Search for the cell housing the specified text and yield its (X, Y) center coordinate. 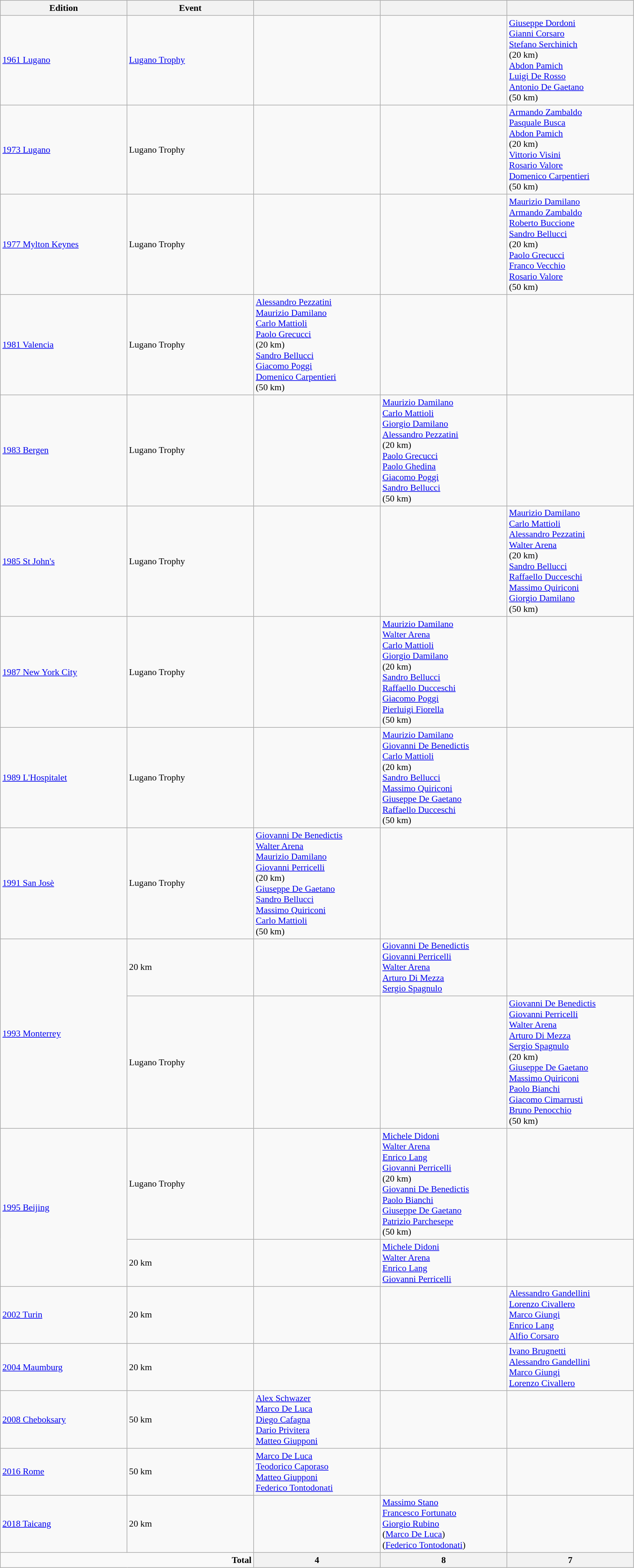
Alessandro GandelliniLorenzo CivalleroMarco GiungiEnrico LangAlfio Corsaro (570, 1315)
8 (444, 1560)
2008 Cheboksary (64, 1420)
1977 Mylton Keynes (64, 245)
1989 L'Hospitalet (64, 778)
Armando ZambaldoPasquale BuscaAbdon Pamich(20 km)Vittorio VisiniRosario ValoreDomenico Carpentieri(50 km) (570, 150)
Giuseppe DordoniGianni CorsaroStefano Serchinich(20 km)Abdon PamichLuigi De RossoAntonio De Gaetano(50 km) (570, 60)
Giovanni De BenedictisGiovanni PerricelliWalter ArenaArturo Di MezzaSergio Spagnulo (444, 967)
1987 New York City (64, 673)
Maurizio DamilanoCarlo MattioliGiorgio DamilanoAlessandro Pezzatini(20 km)Paolo GrecucciPaolo GhedinaGiacomo PoggiSandro Bellucci(50 km) (444, 450)
Ivano BrugnettiAlessandro GandelliniMarco GiungiLorenzo Civallero (570, 1367)
Edition (64, 8)
1983 Bergen (64, 450)
2016 Rome (64, 1472)
1995 Beijing (64, 1207)
Michele DidoniWalter ArenaEnrico LangGiovanni Perricelli(20 km)Giovanni De BenedictisPaolo BianchiGiuseppe De GaetanoPatrizio Parchesepe(50 km) (444, 1184)
2004 Maumburg (64, 1367)
1991 San Josè (64, 883)
2002 Turin (64, 1315)
Massimo StanoFrancesco FortunatoGiorgio Rubino(Marco De Luca) (Federico Tontodonati) (444, 1524)
Maurizio DamilanoArmando ZambaldoRoberto BuccioneSandro Bellucci(20 km)Paolo GrecucciFranco VecchioRosario Valore(50 km) (570, 245)
Michele DidoniWalter ArenaEnrico LangGiovanni Perricelli (444, 1263)
Maurizio DamilanoGiovanni De BenedictisCarlo Mattioli(20 km)Sandro BellucciMassimo QuiriconiGiuseppe De GaetanoRaffaello Ducceschi(50 km) (444, 778)
1993 Monterrey (64, 1033)
1985 St John's (64, 561)
Maurizio DamilanoWalter ArenaCarlo MattioliGiorgio Damilano(20 km)Sandro BellucciRaffaello DucceschiGiacomo PoggiPierluigi Fiorella(50 km) (444, 673)
Giovanni De BenedictisWalter ArenaMaurizio DamilanoGiovanni Perricelli(20 km)Giuseppe De GaetanoSandro BellucciMassimo QuiriconiCarlo Mattioli(50 km) (317, 883)
2018 Taicang (64, 1524)
1961 Lugano (64, 60)
1981 Valencia (64, 345)
7 (570, 1560)
Event (191, 8)
Marco De LucaTeodorico CaporasoMatteo GiupponiFederico Tontodonati (317, 1472)
Total (127, 1560)
Alessandro PezzatiniMaurizio DamilanoCarlo MattioliPaolo Grecucci(20 km)Sandro BellucciGiacomo PoggiDomenico Carpentieri(50 km) (317, 345)
Maurizio DamilanoCarlo MattioliAlessandro PezzatiniWalter Arena(20 km)Sandro BellucciRaffaello DucceschiMassimo QuiriconiGiorgio Damilano(50 km) (570, 561)
1973 Lugano (64, 150)
Alex SchwazerMarco De LucaDiego CafagnaDario PriviteraMatteo Giupponi (317, 1420)
4 (317, 1560)
